Pinpoint the cell where the given text exists, returning its [x, y] midpoint coordinate. 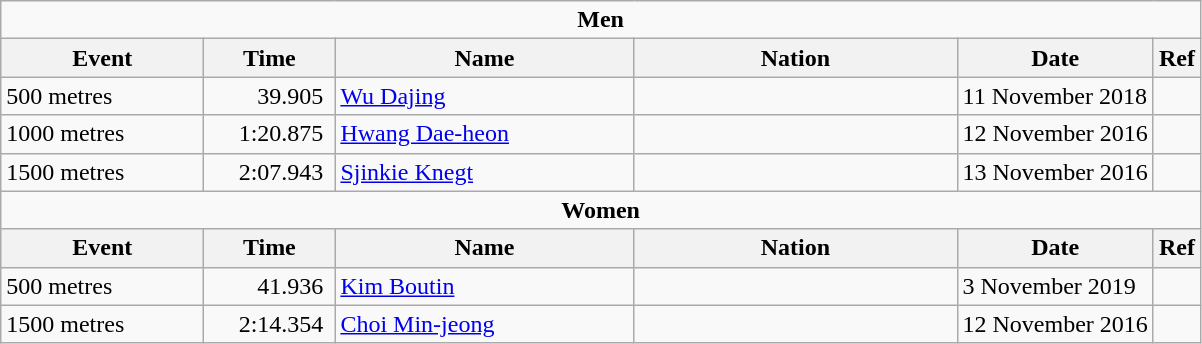
Kim Boutin [484, 286]
2:14.354 [270, 324]
41.936 [270, 286]
Sjinkie Knegt [484, 172]
Hwang Dae-heon [484, 134]
1000 metres [102, 134]
Wu Dajing [484, 96]
Men [601, 20]
39.905 [270, 96]
11 November 2018 [1055, 96]
1:20.875 [270, 134]
2:07.943 [270, 172]
Choi Min-jeong [484, 324]
Women [601, 210]
3 November 2019 [1055, 286]
13 November 2016 [1055, 172]
